Scan for the cell matching the given text and deliver its [X, Y] coordinate at center. 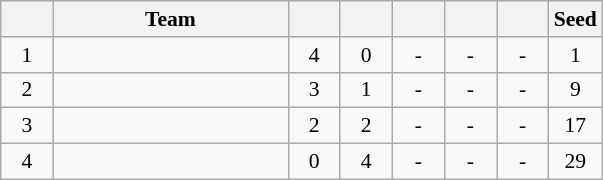
9 [576, 90]
17 [576, 126]
29 [576, 162]
Team [170, 19]
Seed [576, 19]
